Return the [x, y] coordinate for the center point of the cell that contains the specified text.  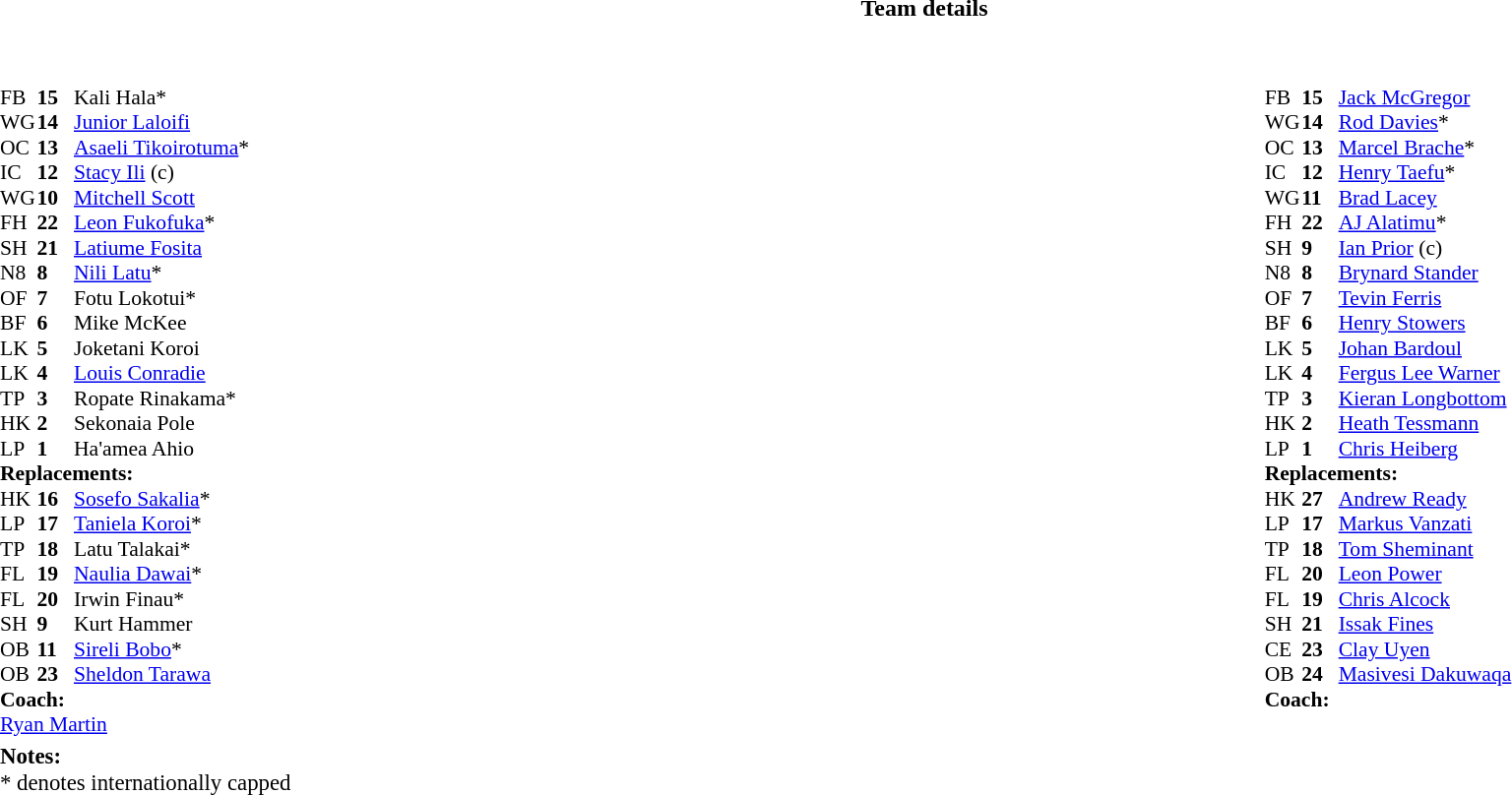
Junior Laloifi [161, 123]
Jack McGregor [1425, 97]
Kali Hala* [161, 97]
Brynard Stander [1425, 273]
Kieran Longbottom [1425, 398]
Chris Alcock [1425, 599]
Naulia Dawai* [161, 574]
AJ Alatimu* [1425, 223]
Asaeli Tikoirotuma* [161, 148]
CE [1284, 649]
Mitchell Scott [161, 198]
Issak Fines [1425, 625]
Fotu Lokotui* [161, 298]
16 [56, 499]
Fergus Lee Warner [1425, 373]
Ha'amea Ahio [161, 449]
Ropate Rinakama* [161, 398]
Sekonaia Pole [161, 424]
24 [1320, 674]
Clay Uyen [1425, 649]
Sosefo Sakalia* [161, 499]
10 [56, 198]
Sheldon Tarawa [161, 674]
Leon Power [1425, 574]
Henry Taefu* [1425, 172]
Nili Latu* [161, 273]
Rod Davies* [1425, 123]
Marcel Brache* [1425, 148]
Kurt Hammer [161, 625]
Taniela Koroi* [161, 524]
Tom Sheminant [1425, 549]
Latiume Fosita [161, 248]
Mike McKee [161, 324]
Heath Tessmann [1425, 424]
Ian Prior (c) [1425, 248]
Leon Fukofuka* [161, 223]
Stacy Ili (c) [161, 172]
Andrew Ready [1425, 499]
Tevin Ferris [1425, 298]
Ryan Martin [124, 725]
Brad Lacey [1425, 198]
Masivesi Dakuwaqa [1425, 674]
Latu Talakai* [161, 549]
Henry Stowers [1425, 324]
Louis Conradie [161, 373]
Markus Vanzati [1425, 524]
Joketani Koroi [161, 348]
Irwin Finau* [161, 599]
27 [1320, 499]
Chris Heiberg [1425, 449]
Johan Bardoul [1425, 348]
Sireli Bobo* [161, 649]
